Scan for the cell matching the given text and deliver its [X, Y] coordinate at center. 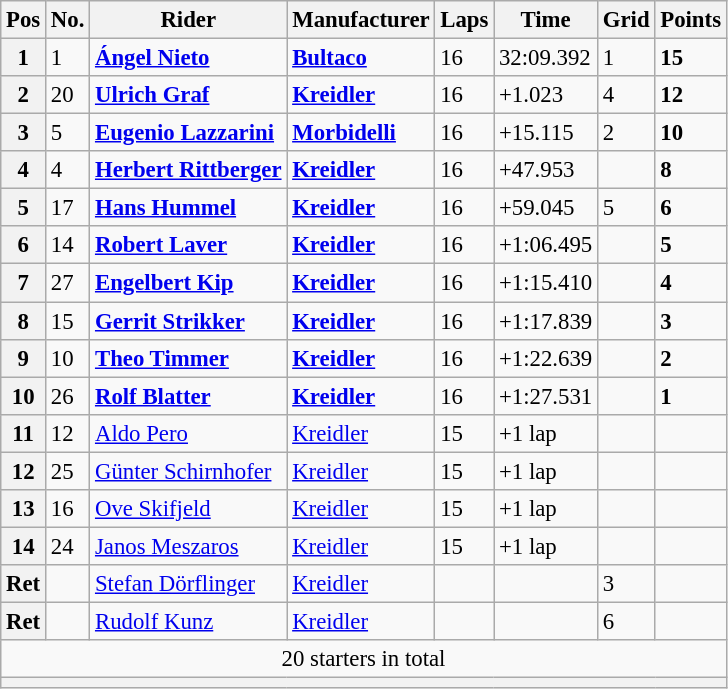
7 [24, 283]
Eugenio Lazzarini [188, 133]
Rolf Blatter [188, 396]
17 [68, 208]
Herbert Rittberger [188, 170]
+15.115 [546, 133]
24 [68, 546]
+47.953 [546, 170]
Janos Meszaros [188, 546]
Morbidelli [361, 133]
Bultaco [361, 58]
11 [24, 433]
Stefan Dörflinger [188, 584]
9 [24, 358]
20 [68, 95]
+1:22.639 [546, 358]
Points [690, 20]
Hans Hummel [188, 208]
Grid [626, 20]
Time [546, 20]
Gerrit Strikker [188, 321]
+1:15.410 [546, 283]
+1:27.531 [546, 396]
No. [68, 20]
25 [68, 471]
Rudolf Kunz [188, 621]
32:09.392 [546, 58]
20 starters in total [364, 659]
+1:06.495 [546, 245]
Ulrich Graf [188, 95]
26 [68, 396]
Theo Timmer [188, 358]
27 [68, 283]
Robert Laver [188, 245]
+1.023 [546, 95]
+1:17.839 [546, 321]
Laps [464, 20]
Günter Schirnhofer [188, 471]
+59.045 [546, 208]
Engelbert Kip [188, 283]
Manufacturer [361, 20]
Aldo Pero [188, 433]
Pos [24, 20]
Rider [188, 20]
Ángel Nieto [188, 58]
Ove Skifjeld [188, 509]
13 [24, 509]
